Provide the [X, Y] coordinate of the cell's center where the given text is located.  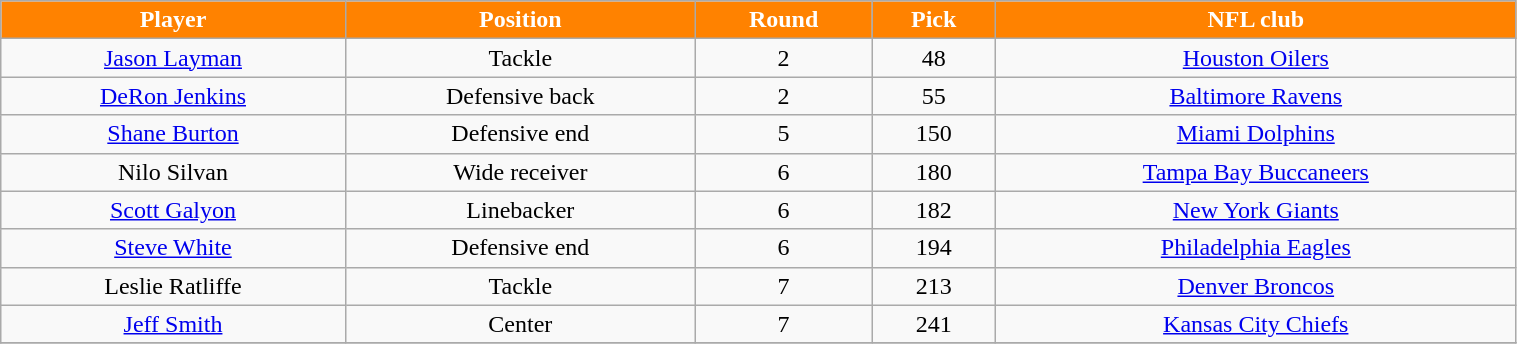
Tampa Bay Buccaneers [1256, 172]
48 [934, 58]
Philadelphia Eagles [1256, 248]
NFL club [1256, 20]
Wide receiver [520, 172]
194 [934, 248]
Shane Burton [173, 134]
Defensive back [520, 96]
Steve White [173, 248]
Round [783, 20]
Pick [934, 20]
182 [934, 210]
150 [934, 134]
DeRon Jenkins [173, 96]
Baltimore Ravens [1256, 96]
Miami Dolphins [1256, 134]
Leslie Ratliffe [173, 286]
Nilo Silvan [173, 172]
Jeff Smith [173, 324]
Kansas City Chiefs [1256, 324]
Houston Oilers [1256, 58]
Position [520, 20]
241 [934, 324]
5 [783, 134]
Linebacker [520, 210]
213 [934, 286]
180 [934, 172]
Player [173, 20]
Denver Broncos [1256, 286]
New York Giants [1256, 210]
Jason Layman [173, 58]
Scott Galyon [173, 210]
55 [934, 96]
Center [520, 324]
